Find where the given text appears and provide that cell's center as (x, y) coordinate. 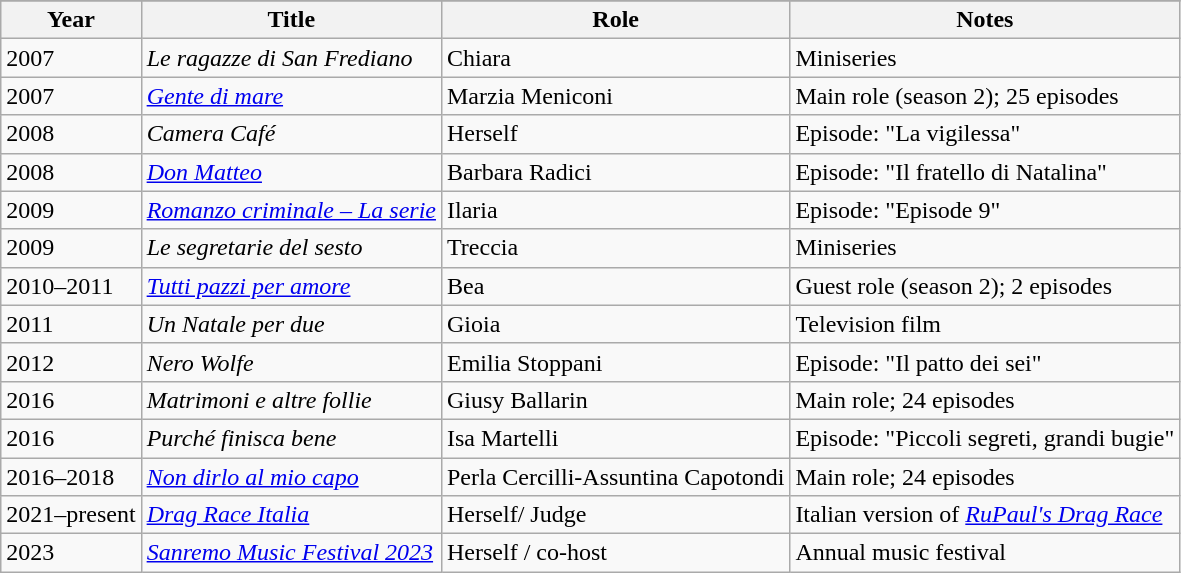
Sanremo Music Festival 2023 (291, 553)
Treccia (615, 248)
Matrimoni e altre follie (291, 400)
2016–2018 (71, 477)
Non dirlo al mio capo (291, 477)
Camera Café (291, 134)
Marzia Meniconi (615, 96)
Herself/ Judge (615, 515)
2011 (71, 324)
Le ragazze di San Frediano (291, 58)
Perla Cercilli-Assuntina Capotondi (615, 477)
Episode: "La vigilessa" (985, 134)
Title (291, 20)
Episode: "Piccoli segreti, grandi bugie" (985, 438)
Gioia (615, 324)
Episode: "Il patto dei sei" (985, 362)
Guest role (season 2); 2 episodes (985, 286)
Nero Wolfe (291, 362)
Isa Martelli (615, 438)
2021–present (71, 515)
Notes (985, 20)
Herself (615, 134)
Ilaria (615, 210)
Annual music festival (985, 553)
2010–2011 (71, 286)
Le segretarie del sesto (291, 248)
Herself / co-host (615, 553)
2012 (71, 362)
2023 (71, 553)
Don Matteo (291, 172)
Italian version of RuPaul's Drag Race (985, 515)
Year (71, 20)
Bea (615, 286)
Giusy Ballarin (615, 400)
Episode: "Episode 9" (985, 210)
Role (615, 20)
Romanzo criminale – La serie (291, 210)
Drag Race Italia (291, 515)
Television film (985, 324)
Episode: "Il fratello di Natalina" (985, 172)
Tutti pazzi per amore (291, 286)
Un Natale per due (291, 324)
Barbara Radici (615, 172)
Main role (season 2); 25 episodes (985, 96)
Chiara (615, 58)
Emilia Stoppani (615, 362)
Gente di mare (291, 96)
Purché finisca bene (291, 438)
